Pinpoint the cell where the given text exists, returning its (X, Y) midpoint coordinate. 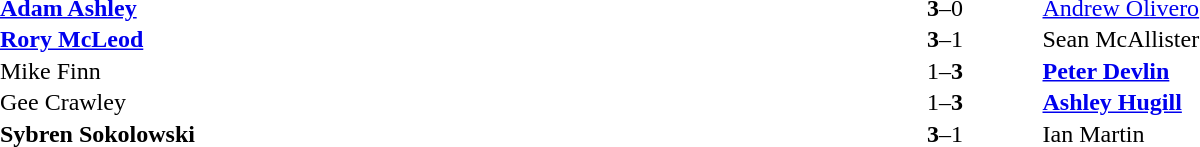
3–1 (944, 39)
